Detect which cell encompasses the target text, then output its (x, y) center coordinate. 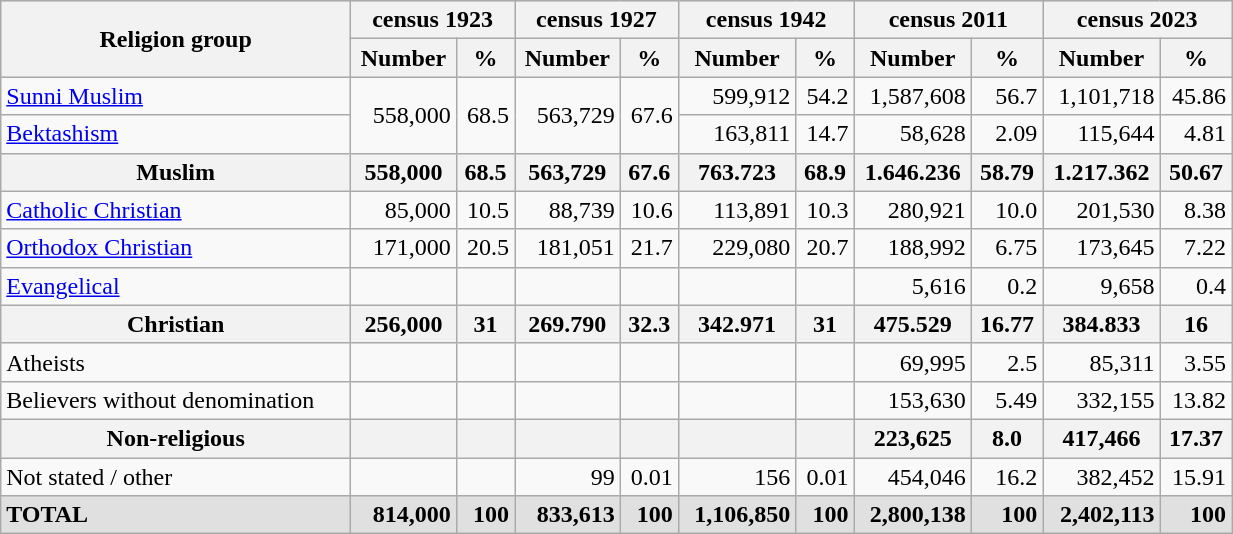
833,613 (567, 515)
56.7 (1006, 96)
Catholic Christian (176, 210)
763.723 (736, 172)
Christian (176, 324)
Believers without denomination (176, 400)
2.5 (1006, 362)
census 2011 (948, 20)
16.77 (1006, 324)
223,625 (912, 438)
115,644 (1102, 134)
1.217.362 (1102, 172)
50.67 (1196, 172)
85,000 (404, 210)
5.49 (1006, 400)
20.7 (825, 248)
229,080 (736, 248)
153,630 (912, 400)
TOTAL (176, 515)
68.9 (825, 172)
17.37 (1196, 438)
32.3 (649, 324)
census 1942 (766, 20)
1,101,718 (1102, 96)
Bektashism (176, 134)
2,402,113 (1102, 515)
Religion group (176, 39)
10.5 (485, 210)
201,530 (1102, 210)
332,155 (1102, 400)
163,811 (736, 134)
3.55 (1196, 362)
269.790 (567, 324)
Not stated / other (176, 477)
Atheists (176, 362)
10.0 (1006, 210)
181,051 (567, 248)
342.971 (736, 324)
1,106,850 (736, 515)
1.646.236 (912, 172)
6.75 (1006, 248)
417,466 (1102, 438)
Non-religious (176, 438)
census 1923 (433, 20)
Orthodox Christian (176, 248)
113,891 (736, 210)
Sunni Muslim (176, 96)
58.79 (1006, 172)
88,739 (567, 210)
14.7 (825, 134)
10.3 (825, 210)
256,000 (404, 324)
171,000 (404, 248)
13.82 (1196, 400)
384.833 (1102, 324)
9,658 (1102, 286)
2,800,138 (912, 515)
69,995 (912, 362)
1,587,608 (912, 96)
10.6 (649, 210)
8.0 (1006, 438)
54.2 (825, 96)
99 (567, 477)
475.529 (912, 324)
0.4 (1196, 286)
5,616 (912, 286)
Muslim (176, 172)
Evangelical (176, 286)
173,645 (1102, 248)
814,000 (404, 515)
156 (736, 477)
599,912 (736, 96)
16 (1196, 324)
85,311 (1102, 362)
454,046 (912, 477)
20.5 (485, 248)
21.7 (649, 248)
census 1927 (596, 20)
382,452 (1102, 477)
16.2 (1006, 477)
58,628 (912, 134)
15.91 (1196, 477)
280,921 (912, 210)
census 2023 (1138, 20)
8.38 (1196, 210)
188,992 (912, 248)
4.81 (1196, 134)
2.09 (1006, 134)
45.86 (1196, 96)
7.22 (1196, 248)
0.2 (1006, 286)
